Scan for the cell matching the given text and deliver its (x, y) coordinate at center. 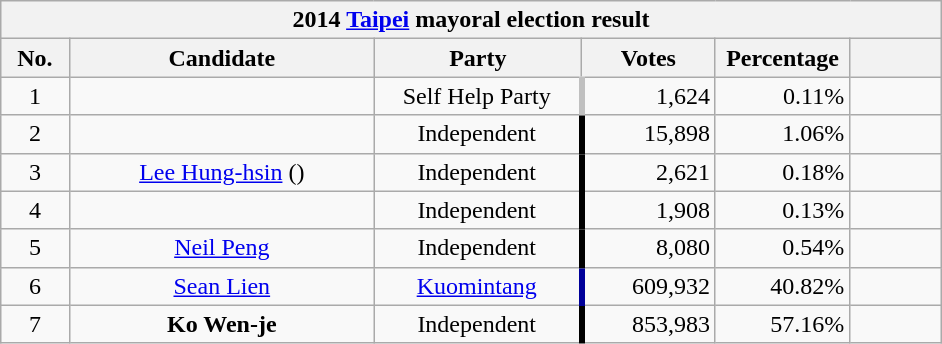
Sean Lien (222, 286)
40.82% (782, 286)
7 (34, 324)
1,624 (648, 96)
No. (34, 58)
1,908 (648, 210)
8,080 (648, 248)
Ko Wen-je (222, 324)
609,932 (648, 286)
4 (34, 210)
Percentage (782, 58)
5 (34, 248)
15,898 (648, 134)
Party (478, 58)
Votes (648, 58)
Kuomintang (478, 286)
57.16% (782, 324)
0.18% (782, 172)
Self Help Party (478, 96)
2 (34, 134)
0.54% (782, 248)
0.11% (782, 96)
2014 Taipei mayoral election result (470, 20)
1 (34, 96)
2,621 (648, 172)
6 (34, 286)
Neil Peng (222, 248)
Lee Hung-hsin () (222, 172)
3 (34, 172)
853,983 (648, 324)
0.13% (782, 210)
Candidate (222, 58)
1.06% (782, 134)
